Extract the [x, y] coordinate from the center of the cell holding the provided text.  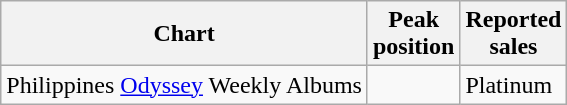
Platinum [514, 85]
Chart [184, 34]
Reported sales [514, 34]
Philippines Odyssey Weekly Albums [184, 85]
Peak position [413, 34]
